Locate the cell with the specified text and output its (X, Y) center coordinate. 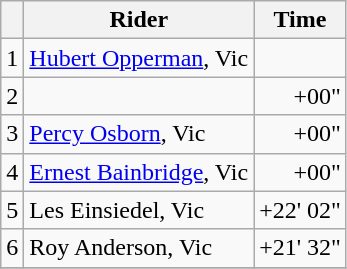
6 (12, 248)
1 (12, 58)
4 (12, 172)
Les Einsiedel, Vic (139, 210)
Hubert Opperman, Vic (139, 58)
Percy Osborn, Vic (139, 134)
3 (12, 134)
Rider (139, 20)
Roy Anderson, Vic (139, 248)
Time (300, 20)
Ernest Bainbridge, Vic (139, 172)
2 (12, 96)
+21' 32" (300, 248)
+22' 02" (300, 210)
5 (12, 210)
